Return the (X, Y) coordinate for the center point of the cell that contains the specified text.  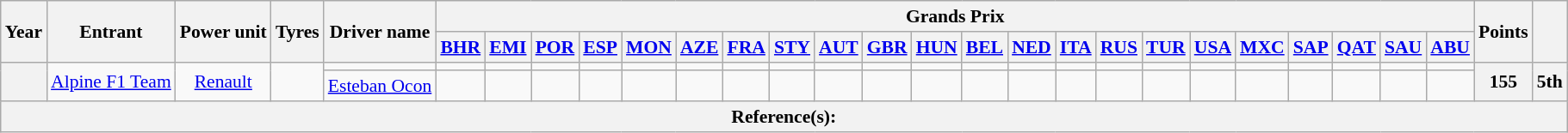
ABU (1450, 47)
GBR (887, 47)
155 (1503, 82)
SAU (1404, 47)
ESP (600, 47)
Reference(s): (784, 117)
POR (555, 47)
USA (1212, 47)
FRA (746, 47)
Alpine F1 Team (111, 82)
Points (1503, 31)
Driver name (381, 31)
ITA (1076, 47)
STY (792, 47)
SAP (1311, 47)
Year (24, 31)
Tyres (298, 31)
EMI (508, 47)
Entrant (111, 31)
Renault (224, 82)
NED (1032, 47)
MXC (1262, 47)
5th (1550, 82)
QAT (1357, 47)
TUR (1166, 47)
AUT (839, 47)
Esteban Ocon (381, 87)
Power unit (224, 31)
BHR (460, 47)
RUS (1119, 47)
MON (649, 47)
Grands Prix (955, 16)
HUN (937, 47)
AZE (699, 47)
BEL (985, 47)
